Detect which cell encompasses the target text, then output its [x, y] center coordinate. 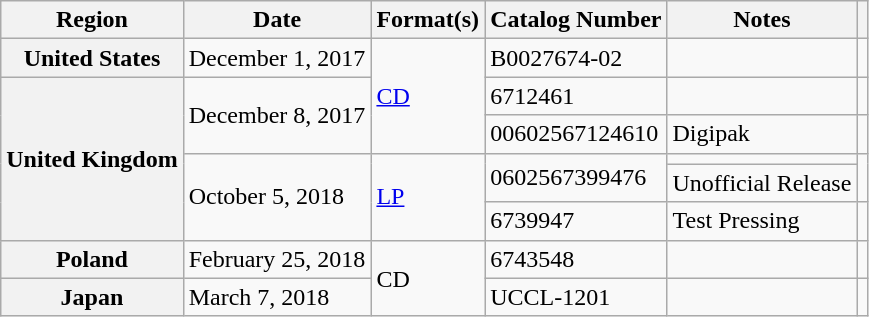
Unofficial Release [762, 183]
Region [92, 20]
October 5, 2018 [277, 196]
00602567124610 [576, 134]
December 8, 2017 [277, 115]
December 1, 2017 [277, 58]
Format(s) [428, 20]
United States [92, 58]
6712461 [576, 96]
Catalog Number [576, 20]
Date [277, 20]
Japan [92, 297]
Notes [762, 20]
February 25, 2018 [277, 259]
6743548 [576, 259]
Test Pressing [762, 221]
Poland [92, 259]
0602567399476 [576, 178]
6739947 [576, 221]
March 7, 2018 [277, 297]
LP [428, 196]
United Kingdom [92, 158]
Digipak [762, 134]
UCCL-1201 [576, 297]
B0027674-02 [576, 58]
